Return the [X, Y] coordinate for the center point of the cell that contains the specified text.  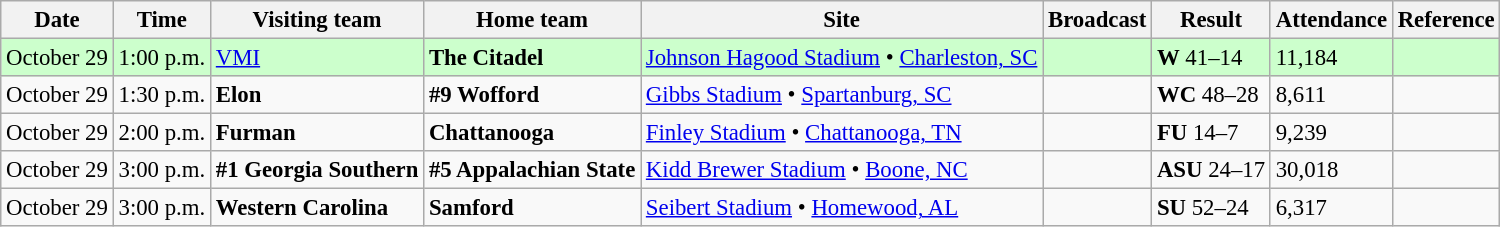
1:00 p.m. [162, 58]
1:30 p.m. [162, 95]
Result [1212, 20]
Visiting team [318, 20]
VMI [318, 58]
Gibbs Stadium • Spartanburg, SC [842, 95]
#9 Wofford [532, 95]
8,611 [1331, 95]
Date [57, 20]
The Citadel [532, 58]
6,317 [1331, 208]
Seibert Stadium • Homewood, AL [842, 208]
Elon [318, 95]
Samford [532, 208]
Home team [532, 20]
Western Carolina [318, 208]
Furman [318, 133]
11,184 [1331, 58]
SU 52–24 [1212, 208]
Time [162, 20]
2:00 p.m. [162, 133]
Reference [1446, 20]
#1 Georgia Southern [318, 170]
9,239 [1331, 133]
FU 14–7 [1212, 133]
ASU 24–17 [1212, 170]
Chattanooga [532, 133]
Broadcast [1098, 20]
30,018 [1331, 170]
Site [842, 20]
#5 Appalachian State [532, 170]
Kidd Brewer Stadium • Boone, NC [842, 170]
Finley Stadium • Chattanooga, TN [842, 133]
W 41–14 [1212, 58]
WC 48–28 [1212, 95]
Attendance [1331, 20]
Johnson Hagood Stadium • Charleston, SC [842, 58]
